Find where the given text appears and provide that cell's center as [X, Y] coordinate. 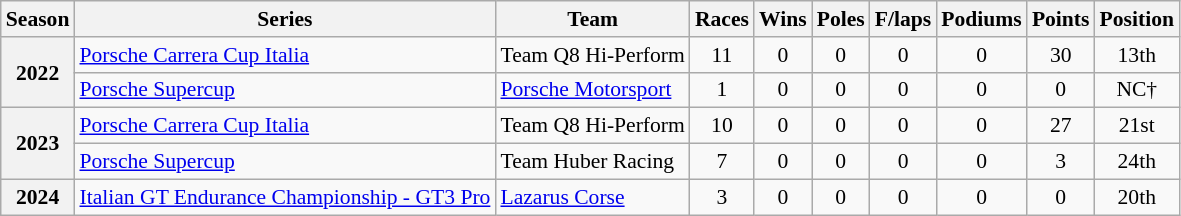
13th [1137, 55]
Wins [783, 19]
Podiums [982, 19]
Position [1137, 19]
24th [1137, 162]
27 [1061, 126]
Italian GT Endurance Championship - GT3 Pro [284, 197]
F/laps [904, 19]
2022 [38, 72]
Races [722, 19]
Season [38, 19]
2024 [38, 197]
1 [722, 90]
Team [592, 19]
2023 [38, 144]
21st [1137, 126]
11 [722, 55]
Poles [841, 19]
20th [1137, 197]
Porsche Motorsport [592, 90]
30 [1061, 55]
Lazarus Corse [592, 197]
10 [722, 126]
NC† [1137, 90]
Team Huber Racing [592, 162]
Points [1061, 19]
Series [284, 19]
7 [722, 162]
